Detect which cell encompasses the target text, then output its (x, y) center coordinate. 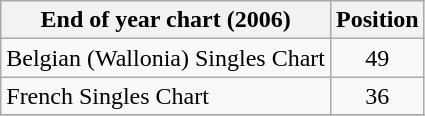
Belgian (Wallonia) Singles Chart (166, 58)
Position (377, 20)
36 (377, 96)
End of year chart (2006) (166, 20)
French Singles Chart (166, 96)
49 (377, 58)
